Find where the given text appears and provide that cell's center as [X, Y] coordinate. 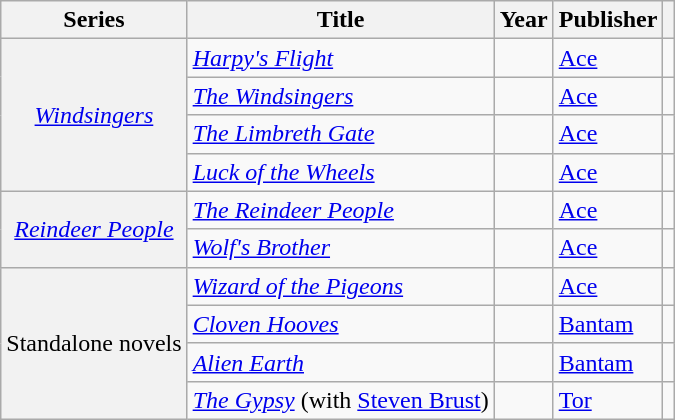
Year [524, 20]
Wizard of the Pigeons [340, 286]
Standalone novels [94, 343]
Title [340, 20]
Harpy's Flight [340, 58]
The Reindeer People [340, 210]
The Gypsy (with Steven Brust) [340, 400]
Wolf's Brother [340, 248]
Tor [608, 400]
The Windsingers [340, 96]
Publisher [608, 20]
Windsingers [94, 115]
Reindeer People [94, 229]
Series [94, 20]
Cloven Hooves [340, 324]
Alien Earth [340, 362]
The Limbreth Gate [340, 134]
Luck of the Wheels [340, 172]
